Identify which cell holds the provided text, then report its (x, y) central coordinate. 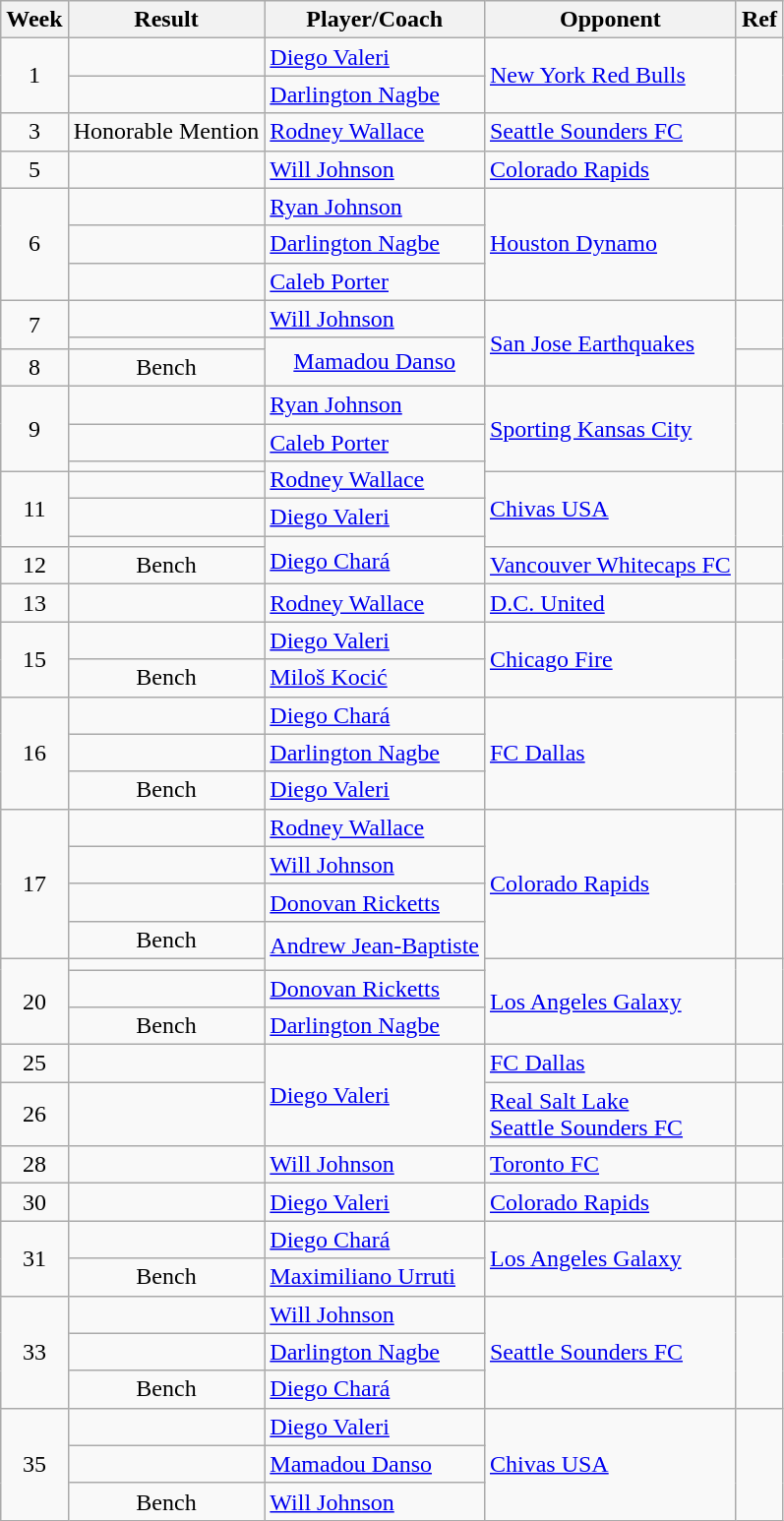
Vancouver Whitecaps FC (610, 566)
13 (34, 603)
Ref (759, 20)
Honorable Mention (166, 132)
Houston Dynamo (610, 244)
11 (34, 510)
5 (34, 169)
9 (34, 429)
Chicago Fire (610, 659)
Toronto FC (610, 1165)
8 (34, 367)
15 (34, 659)
28 (34, 1165)
30 (34, 1202)
1 (34, 76)
Maximiliano Urruti (375, 1277)
16 (34, 753)
New York Red Bulls (610, 76)
Result (166, 20)
Opponent (610, 20)
Miloš Kocić (375, 678)
Andrew Jean-Baptiste (375, 944)
17 (34, 883)
26 (34, 1114)
20 (34, 1002)
Real Salt LakeSeattle Sounders FC (610, 1114)
San Jose Earthquakes (610, 342)
12 (34, 566)
3 (34, 132)
6 (34, 244)
31 (34, 1258)
25 (34, 1064)
7 (34, 325)
Week (34, 20)
Sporting Kansas City (610, 429)
33 (34, 1352)
Player/Coach (375, 20)
D.C. United (610, 603)
35 (34, 1464)
